Output the [X, Y] coordinate of the center of the cell containing the given text.  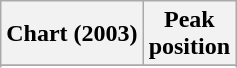
Peak position [189, 34]
Chart (2003) [72, 34]
